Output the [X, Y] coordinate of the center of the cell containing the given text.  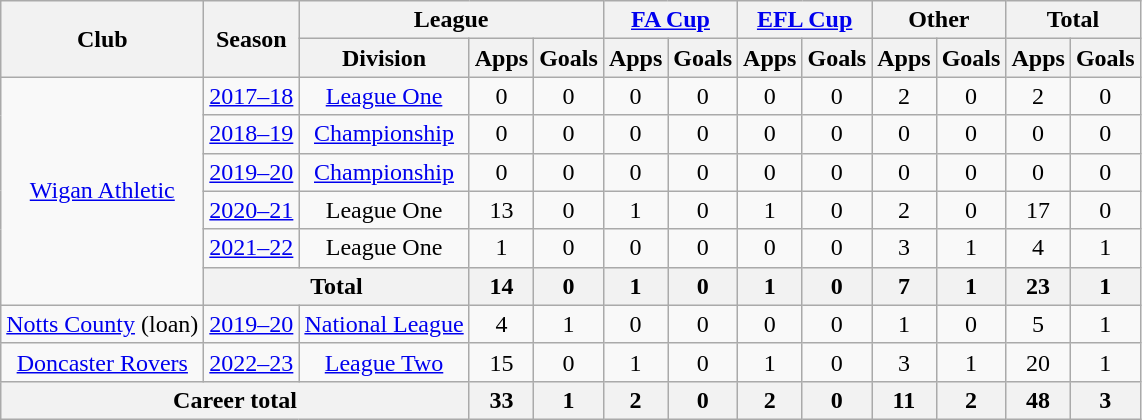
7 [904, 286]
Club [102, 39]
2018–19 [252, 134]
Doncaster Rovers [102, 362]
FA Cup [670, 20]
20 [1038, 362]
2020–21 [252, 210]
23 [1038, 286]
11 [904, 400]
Season [252, 39]
Notts County (loan) [102, 324]
2022–23 [252, 362]
National League [384, 324]
League Two [384, 362]
17 [1038, 210]
33 [501, 400]
15 [501, 362]
2017–18 [252, 96]
13 [501, 210]
Other [939, 20]
League [451, 20]
Wigan Athletic [102, 191]
48 [1038, 400]
EFL Cup [805, 20]
5 [1038, 324]
Division [384, 58]
Career total [235, 400]
2021–22 [252, 248]
14 [501, 286]
